Locate the cell with the specified text and output its (x, y) center coordinate. 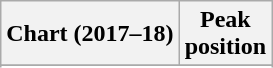
Chart (2017–18) (90, 34)
Peak position (225, 34)
